Extract the (X, Y) coordinate from the center of the cell holding the provided text.  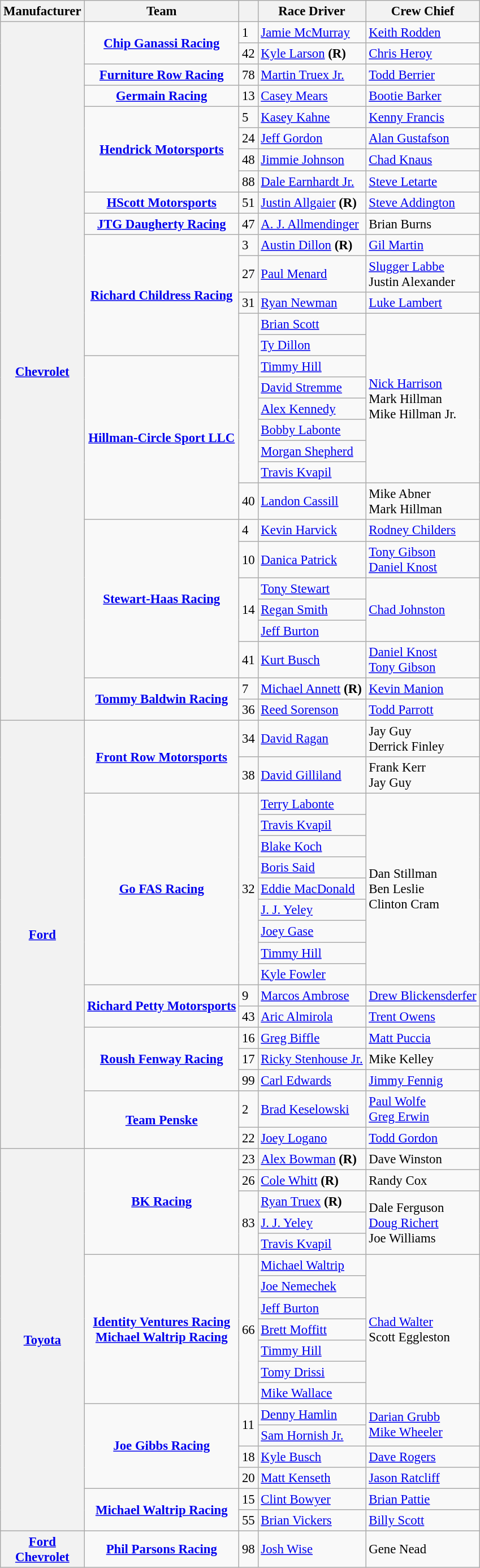
Luke Lambert (423, 303)
Joey Gase (312, 932)
Kyle Busch (312, 1457)
David Ragan (312, 738)
Paul Menard (312, 274)
Morgan Shepherd (312, 452)
Brian Vickers (312, 1521)
98 (249, 1550)
Brad Keselowski (312, 1109)
32 (249, 889)
Aric Almirola (312, 1016)
Kyle Fowler (312, 974)
Ford (42, 934)
Joe Nemechek (312, 1287)
Chad Walter Scott Eggleston (423, 1329)
Steve Addington (423, 202)
Kasey Kahne (312, 118)
HScott Motorsports (162, 202)
Stewart-Haas Racing (162, 599)
Alan Gustafson (423, 138)
Chip Ganassi Racing (162, 43)
1 (249, 33)
27 (249, 274)
Chad Knaus (423, 160)
Darian Grubb Mike Wheeler (423, 1424)
Jason Ratcliff (423, 1478)
Mike Abner Mark Hillman (423, 502)
24 (249, 138)
Gene Nead (423, 1550)
BK Racing (162, 1202)
Kurt Busch (312, 660)
Boris Said (312, 868)
Keith Rodden (423, 33)
47 (249, 224)
Front Row Motorsports (162, 756)
Brian Burns (423, 224)
Billy Scott (423, 1521)
Bootie Barker (423, 96)
Crew Chief (423, 11)
41 (249, 660)
Clint Bowyer (312, 1500)
Mike Kelley (423, 1059)
20 (249, 1478)
Tomy Drissi (312, 1372)
Slugger Labbe Justin Alexander (423, 274)
36 (249, 710)
Michael Waltrip Racing (162, 1510)
Germain Racing (162, 96)
13 (249, 96)
Joey Logano (312, 1138)
Sam Hornish Jr. (312, 1436)
David Gilliland (312, 776)
5 (249, 118)
Tony Gibson Daniel Knost (423, 560)
Tony Stewart (312, 588)
Dan Stillman Ben Leslie Clinton Cram (423, 889)
Bobby Labonte (312, 430)
78 (249, 75)
18 (249, 1457)
JTG Daugherty Racing (162, 224)
40 (249, 502)
Dale Earnhardt Jr. (312, 181)
Reed Sorenson (312, 710)
A. J. Allmendinger (312, 224)
Steve Letarte (423, 181)
Kevin Harvick (312, 531)
Cole Whitt (R) (312, 1181)
David Stremme (312, 388)
Jeff Gordon (312, 138)
10 (249, 560)
Brian Scott (312, 324)
7 (249, 688)
17 (249, 1059)
Ricky Stenhouse Jr. (312, 1059)
Todd Gordon (423, 1138)
Jay Guy Derrick Finley (423, 738)
Marcos Ambrose (312, 995)
Michael Annett (R) (312, 688)
Josh Wise (312, 1550)
Team (162, 11)
Nick Harrison Mark Hillman Mike Hillman Jr. (423, 398)
Michael Waltrip (312, 1266)
Hillman-Circle Sport LLC (162, 438)
88 (249, 181)
66 (249, 1329)
Chevrolet (42, 371)
Greg Biffle (312, 1038)
Denny Hamlin (312, 1414)
Terry Labonte (312, 804)
Trent Owens (423, 1016)
Brett Moffitt (312, 1329)
Dale Ferguson Doug Richert Joe Williams (423, 1223)
22 (249, 1138)
Roush Fenway Racing (162, 1059)
Frank Kerr Jay Guy (423, 776)
Casey Mears (312, 96)
Austin Dillon (R) (312, 245)
Gil Martin (423, 245)
Manufacturer (42, 11)
3 (249, 245)
26 (249, 1181)
38 (249, 776)
Ford Chevrolet (42, 1550)
Jimmy Fennig (423, 1080)
Randy Cox (423, 1181)
23 (249, 1159)
Alex Bowman (R) (312, 1159)
11 (249, 1424)
Jimmie Johnson (312, 160)
Matt Puccia (423, 1038)
Eddie MacDonald (312, 889)
99 (249, 1080)
Landon Cassill (312, 502)
Martin Truex Jr. (312, 75)
Richard Childress Racing (162, 295)
Blake Koch (312, 847)
Ryan Newman (312, 303)
Mike Wallace (312, 1393)
Chad Johnston (423, 609)
Hendrick Motorsports (162, 149)
Ty Dillon (312, 345)
Race Driver (312, 11)
Drew Blickensderfer (423, 995)
Dave Rogers (423, 1457)
55 (249, 1521)
Go FAS Racing (162, 889)
Joe Gibbs Racing (162, 1446)
16 (249, 1038)
9 (249, 995)
14 (249, 609)
Team Penske (162, 1120)
Phil Parsons Racing (162, 1550)
Richard Petty Motorsports (162, 1006)
Todd Parrott (423, 710)
Kenny Francis (423, 118)
Brian Pattie (423, 1500)
42 (249, 54)
Tommy Baldwin Racing (162, 699)
Furniture Row Racing (162, 75)
83 (249, 1223)
Alex Kennedy (312, 409)
Paul Wolfe Greg Erwin (423, 1109)
Daniel Knost Tony Gibson (423, 660)
Justin Allgaier (R) (312, 202)
Ryan Truex (R) (312, 1202)
Kyle Larson (R) (312, 54)
51 (249, 202)
Matt Kenseth (312, 1478)
Dave Winston (423, 1159)
Jamie McMurray (312, 33)
Chris Heroy (423, 54)
Todd Berrier (423, 75)
Danica Patrick (312, 560)
48 (249, 160)
Regan Smith (312, 609)
34 (249, 738)
Identity Ventures Racing Michael Waltrip Racing (162, 1329)
Carl Edwards (312, 1080)
4 (249, 531)
Kevin Manion (423, 688)
2 (249, 1109)
43 (249, 1016)
Rodney Childers (423, 531)
Toyota (42, 1340)
31 (249, 303)
15 (249, 1500)
